Search for the cell housing the specified text and yield its (x, y) center coordinate. 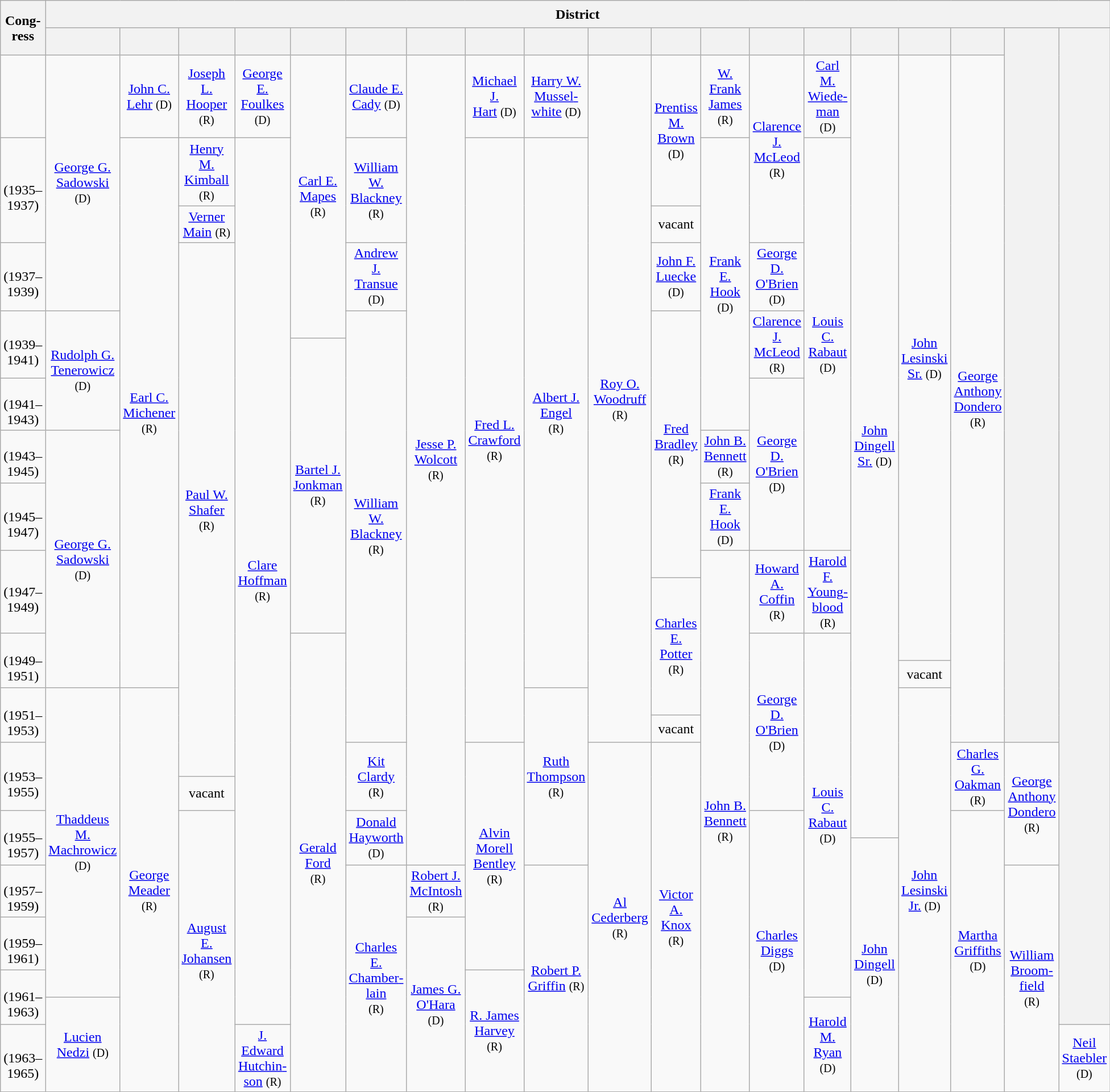
(1947–1949) (23, 592)
John C.Lehr (D) (149, 97)
Albert J.Engel(R) (556, 413)
AlCederberg(R) (620, 917)
Harold M.Ryan (D) (827, 1045)
Victor A.Knox (R) (676, 917)
ClareHoffman(R) (263, 581)
J. EdwardHutchin­son (R) (263, 1058)
Prentiss M.Brown (D) (676, 131)
Claude E.Cady (D) (376, 97)
Carl E.Mapes(R) (318, 197)
Jesse P.Wolcott (R) (436, 460)
(1959–1961) (23, 943)
CharlesDiggs(D) (777, 950)
(1949–1951) (23, 661)
Paul W.Shafer(R) (207, 509)
JohnLesinskiSr. (D) (925, 358)
GeraldFord(R) (318, 862)
Rudolph G.Tenerowicz(D) (83, 371)
(1941–1943) (23, 404)
(1939–1941) (23, 344)
James G.O'Hara (D) (436, 1004)
WilliamBroom­field(R) (1032, 978)
AlvinMorellBentley(R) (495, 856)
John B.Bennett (R) (725, 456)
Andrew J.Transue (D) (376, 276)
August E.Johansen(R) (207, 950)
Michael J.Hart (D) (495, 97)
NeilStaebler (D) (1084, 1058)
Joseph L.Hooper (R) (207, 97)
(1935–1937) (23, 190)
Charles G.Oakman (R) (978, 777)
Harold F.Young­blood (R) (827, 592)
Carl M.Wiede­man (D) (827, 97)
R. JamesHarvey (R) (495, 1031)
William W.Blackney(R) (376, 526)
JohnLesinskiJr. (D) (925, 890)
(1943–1945) (23, 456)
RuthThompson(R) (556, 777)
Henry M.Kimball (R) (207, 172)
Roy O.Woodruff(R) (620, 399)
John B.Bennett(R) (725, 821)
(1963–1965) (23, 1058)
George D.O'Brien(D) (777, 722)
John F.Luecke (D) (676, 276)
(1955–1957) (23, 837)
KitClardy (R) (376, 777)
Cong­ress (23, 28)
Robert J.McIntosh (R) (436, 891)
W. FrankJames (R) (725, 97)
Fred L.Crawford(R) (495, 441)
William W.Blackney (R) (376, 190)
FredBradley(R) (676, 444)
(1945–1947) (23, 516)
GeorgeMeader(R) (149, 890)
(1953–1955) (23, 777)
JohnDingell(D) (875, 964)
Charles E.Chamber­lain(R) (376, 978)
DonaldHayworth (D) (376, 837)
ThaddeusM.Machrowicz(D) (83, 842)
George E.Foulkes (D) (263, 97)
VernerMain (R) (207, 224)
Charles E.Potter (R) (676, 646)
(1961–1963) (23, 997)
Robert P.Griffin (R) (556, 978)
(1951–1953) (23, 715)
JohnDingellSr. (D) (875, 447)
(1937–1939) (23, 276)
Earl C.Michener(R) (149, 413)
District (578, 14)
Harry W.Mussel­white (D) (556, 97)
Bartel J.Jonkman(R) (318, 485)
Howard A.Coffin (R) (777, 592)
(1957–1959) (23, 891)
LucienNedzi (D) (83, 1045)
MarthaGriffiths(D) (978, 950)
